Return [x, y] of the center of cell containing provided text 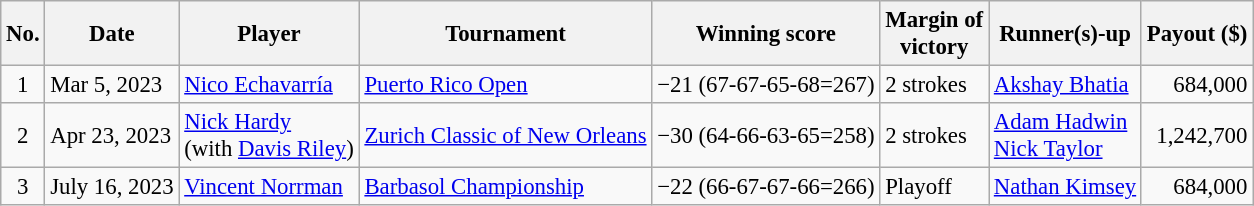
−22 (66-67-67-66=266) [766, 187]
2 [23, 136]
Nick Hardy(with Davis Riley) [269, 136]
3 [23, 187]
Nico Echavarría [269, 85]
July 16, 2023 [112, 187]
Winning score [766, 34]
−30 (64-66-63-65=258) [766, 136]
Akshay Bhatia [1066, 85]
Adam Hadwin Nick Taylor [1066, 136]
Zurich Classic of New Orleans [506, 136]
Nathan Kimsey [1066, 187]
−21 (67-67-65-68=267) [766, 85]
Barbasol Championship [506, 187]
Tournament [506, 34]
Vincent Norrman [269, 187]
Runner(s)-up [1066, 34]
1,242,700 [1196, 136]
Date [112, 34]
Puerto Rico Open [506, 85]
1 [23, 85]
Mar 5, 2023 [112, 85]
Player [269, 34]
Payout ($) [1196, 34]
Apr 23, 2023 [112, 136]
Playoff [934, 187]
No. [23, 34]
Margin ofvictory [934, 34]
